Provide the (x, y) coordinate of the cell's center where the given text is located.  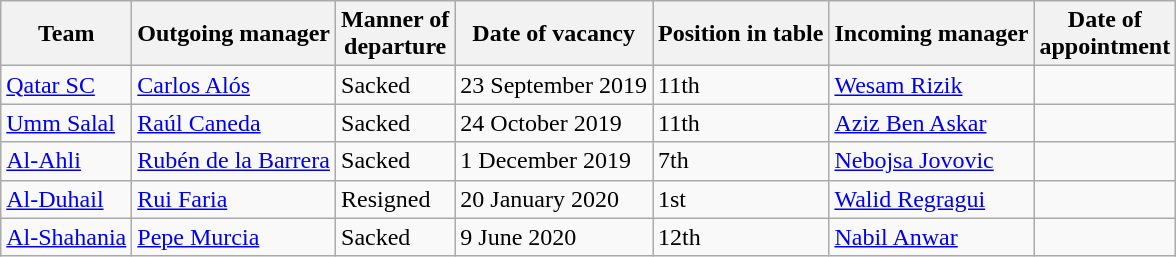
24 October 2019 (554, 123)
Incoming manager (932, 34)
Pepe Murcia (234, 237)
Walid Regragui (932, 199)
Manner ofdeparture (396, 34)
Nabil Anwar (932, 237)
Raúl Caneda (234, 123)
Nebojsa Jovovic (932, 161)
Qatar SC (66, 85)
Outgoing manager (234, 34)
12th (740, 237)
Rubén de la Barrera (234, 161)
23 September 2019 (554, 85)
1 December 2019 (554, 161)
Position in table (740, 34)
Resigned (396, 199)
Aziz Ben Askar (932, 123)
Rui Faria (234, 199)
Al-Ahli (66, 161)
Date of vacancy (554, 34)
7th (740, 161)
1st (740, 199)
Team (66, 34)
Al-Duhail (66, 199)
Wesam Rizik (932, 85)
9 June 2020 (554, 237)
Carlos Alós (234, 85)
Al-Shahania (66, 237)
20 January 2020 (554, 199)
Umm Salal (66, 123)
Date ofappointment (1105, 34)
